From the cell containing the given text, extract its center point as (X, Y) coordinate. 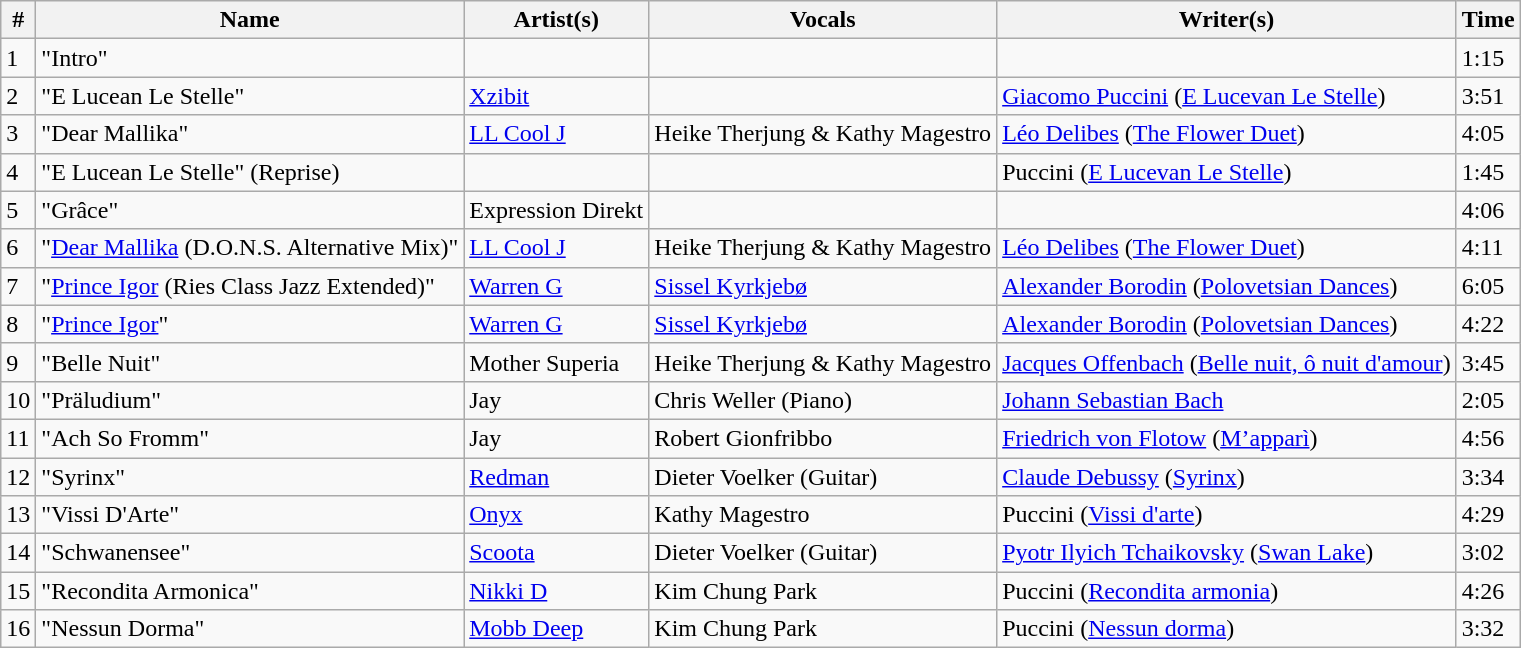
10 (18, 400)
"Präludium" (250, 400)
Vocals (823, 20)
3:02 (1488, 553)
6:05 (1488, 286)
Writer(s) (1226, 20)
1:45 (1488, 172)
5 (18, 210)
"Nessun Dorma" (250, 629)
2:05 (1488, 400)
"Dear Mallika" (250, 134)
Scoota (556, 553)
15 (18, 591)
"Prince Igor" (250, 324)
4:06 (1488, 210)
4:11 (1488, 248)
"E Lucean Le Stelle" (250, 96)
Claude Debussy (Syrinx) (1226, 477)
3:34 (1488, 477)
"Dear Mallika (D.O.N.S. Alternative Mix)" (250, 248)
Puccini (E Lucevan Le Stelle) (1226, 172)
Chris Weller (Piano) (823, 400)
"E Lucean Le Stelle" (Reprise) (250, 172)
# (18, 20)
Redman (556, 477)
14 (18, 553)
4 (18, 172)
Puccini (Recondita armonia) (1226, 591)
Onyx (556, 515)
6 (18, 248)
"Ach So Fromm" (250, 438)
13 (18, 515)
8 (18, 324)
Artist(s) (556, 20)
3:32 (1488, 629)
"Recondita Armonica" (250, 591)
3:45 (1488, 362)
Puccini (Nessun dorma) (1226, 629)
3 (18, 134)
4:26 (1488, 591)
Puccini (Vissi d'arte) (1226, 515)
12 (18, 477)
4:56 (1488, 438)
Time (1488, 20)
"Syrinx" (250, 477)
Xzibit (556, 96)
Kathy Magestro (823, 515)
1:15 (1488, 58)
1 (18, 58)
11 (18, 438)
"Prince Igor (Ries Class Jazz Extended)" (250, 286)
Giacomo Puccini (E Lucevan Le Stelle) (1226, 96)
Nikki D (556, 591)
"Belle Nuit" (250, 362)
9 (18, 362)
4:29 (1488, 515)
Mother Superia (556, 362)
Robert Gionfribbo (823, 438)
4:05 (1488, 134)
Mobb Deep (556, 629)
Johann Sebastian Bach (1226, 400)
"Intro" (250, 58)
Jacques Offenbach (Belle nuit, ô nuit d'amour) (1226, 362)
3:51 (1488, 96)
7 (18, 286)
Pyotr Ilyich Tchaikovsky (Swan Lake) (1226, 553)
Friedrich von Flotow (M’apparì) (1226, 438)
Expression Direkt (556, 210)
"Grâce" (250, 210)
4:22 (1488, 324)
2 (18, 96)
16 (18, 629)
"Vissi D'Arte" (250, 515)
Name (250, 20)
"Schwanensee" (250, 553)
